Capture the cell that displays the provided text and extract its (x, y) central coordinate. 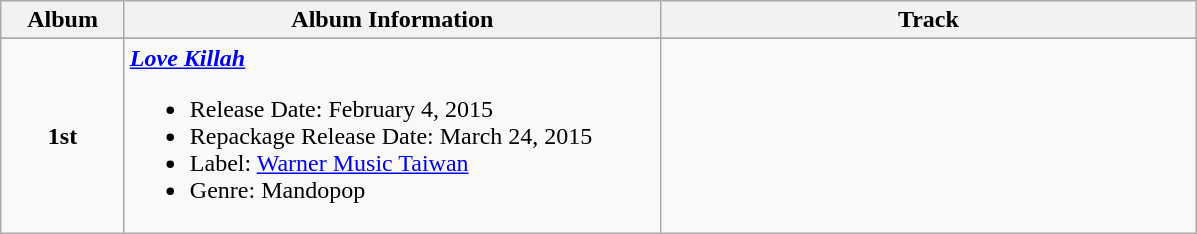
Album (63, 20)
Track (928, 20)
Album Information (392, 20)
1st (63, 136)
Love KillahRelease Date: February 4, 2015Repackage Release Date: March 24, 2015Label: Warner Music TaiwanGenre: Mandopop (392, 136)
